Capture the cell that displays the provided text and extract its (X, Y) central coordinate. 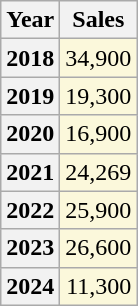
2020 (30, 134)
2024 (30, 286)
25,900 (98, 210)
2019 (30, 96)
Sales (98, 20)
2018 (30, 58)
2021 (30, 172)
24,269 (98, 172)
26,600 (98, 248)
2023 (30, 248)
11,300 (98, 286)
34,900 (98, 58)
16,900 (98, 134)
Year (30, 20)
2022 (30, 210)
19,300 (98, 96)
